Extract the (x, y) coordinate from the center of the cell holding the provided text.  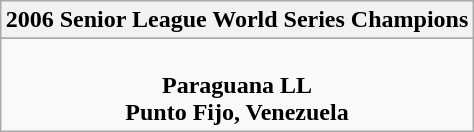
2006 Senior League World Series Champions (237, 20)
Paraguana LL Punto Fijo, Venezuela (237, 85)
